Return [x, y] of the center of cell containing provided text 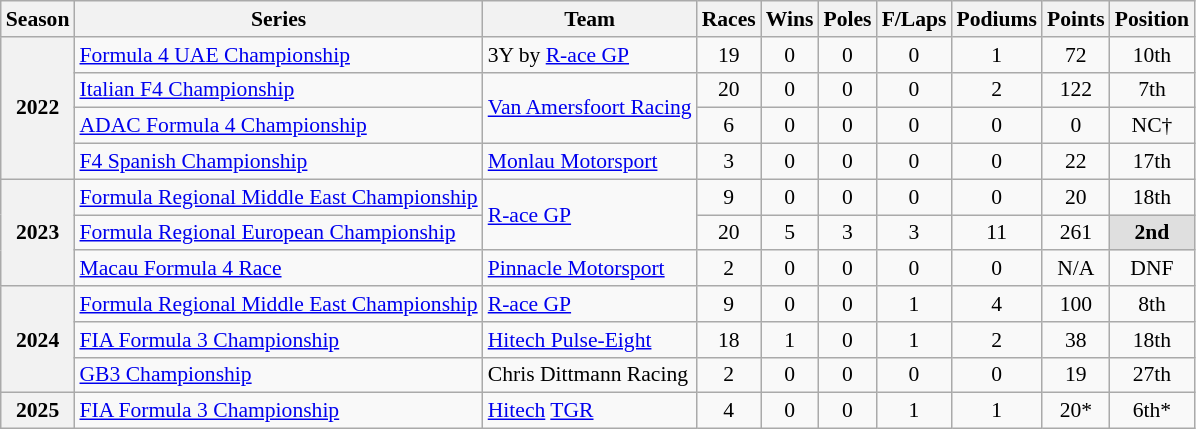
Formula Regional European Championship [278, 233]
7th [1152, 90]
GB3 Championship [278, 375]
Position [1152, 19]
Hitech Pulse-Eight [590, 340]
5 [790, 233]
NC† [1152, 126]
22 [1076, 162]
17th [1152, 162]
Races [729, 19]
F4 Spanish Championship [278, 162]
Series [278, 19]
72 [1076, 55]
100 [1076, 304]
2025 [38, 411]
38 [1076, 340]
20* [1076, 411]
Formula 4 UAE Championship [278, 55]
N/A [1076, 269]
Monlau Motorsport [590, 162]
18 [729, 340]
2nd [1152, 233]
DNF [1152, 269]
10th [1152, 55]
ADAC Formula 4 Championship [278, 126]
6th* [1152, 411]
2023 [38, 232]
Podiums [996, 19]
122 [1076, 90]
F/Laps [914, 19]
Points [1076, 19]
2022 [38, 108]
Wins [790, 19]
Chris Dittmann Racing [590, 375]
6 [729, 126]
Poles [847, 19]
3Y by R-ace GP [590, 55]
8th [1152, 304]
Season [38, 19]
11 [996, 233]
2024 [38, 340]
Van Amersfoort Racing [590, 108]
Team [590, 19]
Hitech TGR [590, 411]
27th [1152, 375]
Pinnacle Motorsport [590, 269]
Macau Formula 4 Race [278, 269]
261 [1076, 233]
Italian F4 Championship [278, 90]
